Locate the cell with the specified text and output its (x, y) center coordinate. 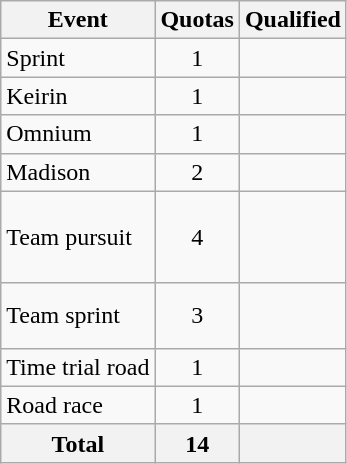
Team pursuit (78, 237)
3 (197, 316)
4 (197, 237)
Road race (78, 405)
Total (78, 443)
Madison (78, 172)
Qualified (292, 20)
2 (197, 172)
Omnium (78, 134)
Keirin (78, 96)
Time trial road (78, 367)
Event (78, 20)
Team sprint (78, 316)
Quotas (197, 20)
Sprint (78, 58)
14 (197, 443)
